Extract the [x, y] coordinate from the center of the cell holding the provided text.  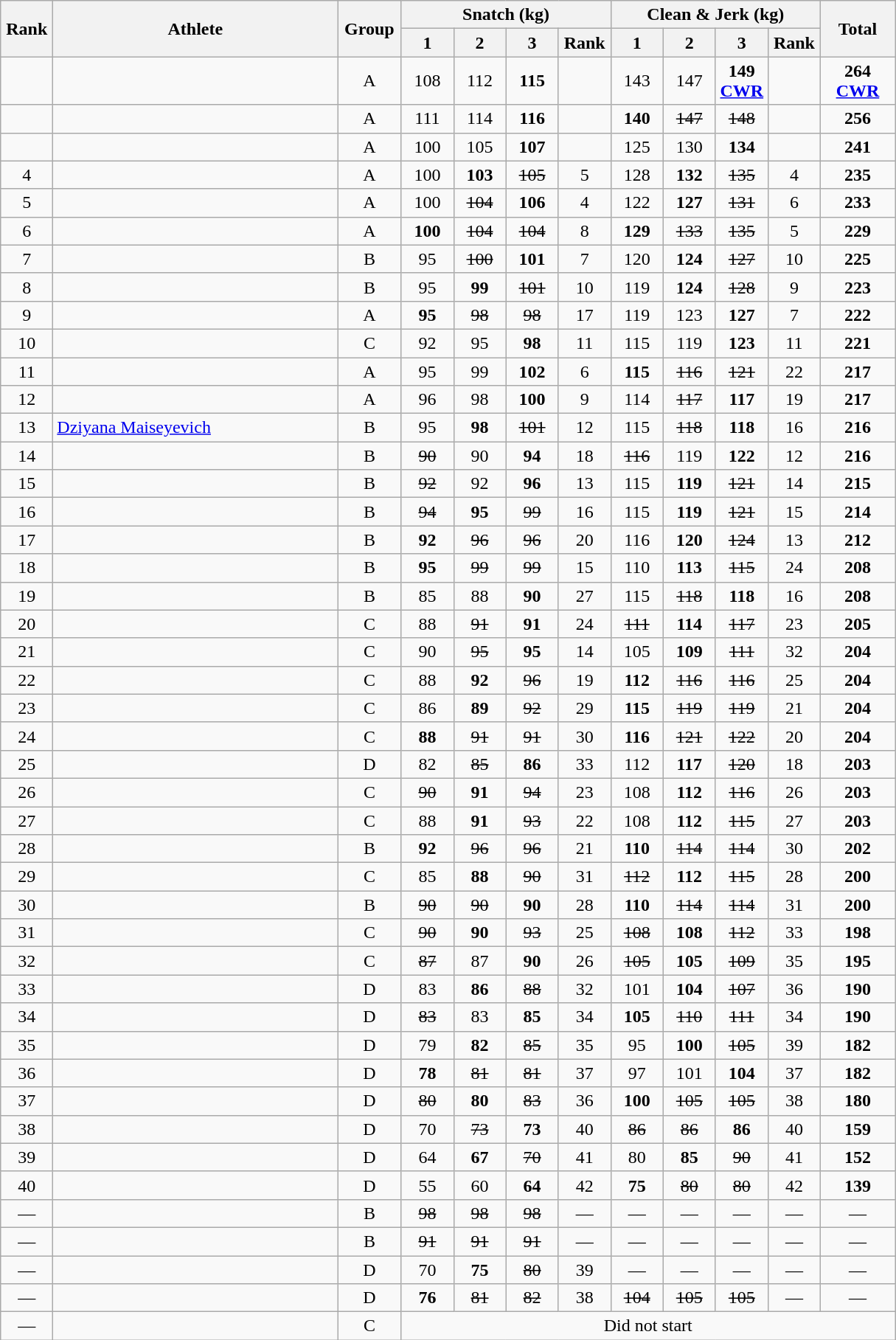
Clean & Jerk (kg) [715, 15]
Did not start [648, 1326]
143 [637, 81]
Dziyana Maiseyevich [195, 428]
132 [689, 175]
131 [742, 203]
139 [857, 1185]
229 [857, 231]
225 [857, 259]
264 CWR [857, 81]
215 [857, 484]
97 [637, 1073]
Snatch (kg) [506, 15]
129 [637, 231]
256 [857, 119]
102 [532, 371]
223 [857, 287]
106 [532, 203]
103 [479, 175]
235 [857, 175]
149 CWR [742, 81]
222 [857, 315]
134 [742, 147]
241 [857, 147]
Group [369, 29]
76 [428, 1298]
125 [637, 147]
55 [428, 1185]
152 [857, 1157]
Total [857, 29]
195 [857, 961]
78 [428, 1073]
233 [857, 203]
113 [689, 568]
214 [857, 512]
159 [857, 1129]
221 [857, 343]
60 [479, 1185]
89 [479, 708]
198 [857, 933]
140 [637, 119]
133 [689, 231]
205 [857, 624]
130 [689, 147]
79 [428, 1045]
212 [857, 540]
148 [742, 119]
202 [857, 849]
67 [479, 1157]
Athlete [195, 29]
180 [857, 1101]
